Detect which cell encompasses the target text, then output its [X, Y] center coordinate. 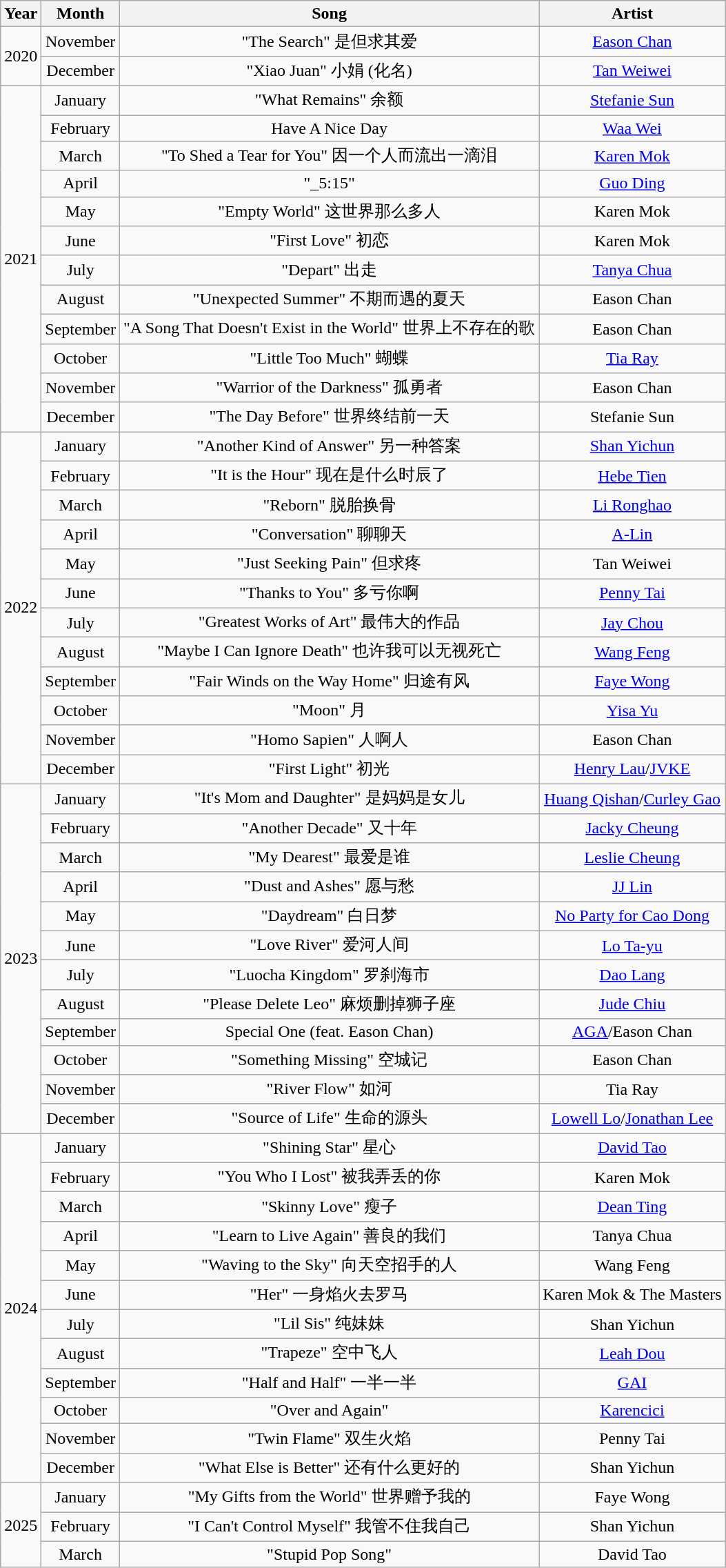
Guo Ding [633, 183]
"A Song That Doesn't Exist in the World" 世界上不存在的歌 [330, 328]
"Little Too Much" 蝴蝶 [330, 359]
"Homo Sapien" 人啊人 [330, 740]
"Greatest Works of Art" 最伟大的作品 [330, 622]
Karen Mok & The Masters [633, 1296]
"My Dearest" 最爱是谁 [330, 858]
2020 [21, 57]
"Maybe I Can Ignore Death" 也许我可以无视死亡 [330, 653]
"Her" 一身焰火去罗马 [330, 1296]
"Unexpected Summer" 不期而遇的夏天 [330, 299]
"It is the Hour" 现在是什么时辰了 [330, 476]
Waa Wei [633, 128]
"What Else is Better" 还有什么更好的 [330, 1468]
"Half and Half" 一半一半 [330, 1382]
"Depart" 出走 [330, 270]
"Luocha Kingdom" 罗刹海市 [330, 975]
"Stupid Pop Song" [330, 1554]
Dao Lang [633, 975]
"_5:15" [330, 183]
JJ Lin [633, 887]
"Over and Again" [330, 1411]
"Dust and Ashes" 愿与愁 [330, 887]
"Just Seeking Pain" 但求疼 [330, 564]
"Moon" 月 [330, 711]
"What Remains" 余额 [330, 101]
Leah Dou [633, 1353]
AGA/Eason Chan [633, 1032]
Jacky Cheung [633, 828]
"Skinny Love" 瘦子 [330, 1207]
"Fair Winds on the Way Home" 归途有风 [330, 682]
Artist [633, 14]
"To Shed a Tear for You" 因一个人而流出一滴泪 [330, 156]
Jude Chiu [633, 1004]
"Source of Life" 生命的源头 [330, 1119]
Lowell Lo/Jonathan Lee [633, 1119]
"You Who I Lost" 被我弄丢的你 [330, 1177]
"Reborn" 脱胎换骨 [330, 505]
"First Light" 初光 [330, 770]
"Another Decade" 又十年 [330, 828]
No Party for Cao Dong [633, 916]
"Something Missing" 空城记 [330, 1060]
"Please Delete Leo" 麻烦删掉狮子座 [330, 1004]
Hebe Tien [633, 476]
"Love River" 爱河人间 [330, 945]
"Conversation" 聊聊天 [330, 534]
Special One (feat. Eason Chan) [330, 1032]
"Waving to the Sky" 向天空招手的人 [330, 1265]
"Daydream" 白日梦 [330, 916]
Li Ronghao [633, 505]
"Learn to Live Again" 善良的我们 [330, 1236]
"Twin Flame" 双生火焰 [330, 1439]
2023 [21, 958]
"Xiao Juan" 小娟 (化名) [330, 70]
Year [21, 14]
"Thanks to You" 多亏你啊 [330, 593]
Huang Qishan/Curley Gao [633, 799]
Have A Nice Day [330, 128]
"The Search" 是但求其爱 [330, 41]
Leslie Cheung [633, 858]
"Trapeze" 空中飞人 [330, 1353]
"It's Mom and Daughter" 是妈妈是女儿 [330, 799]
"Warrior of the Darkness" 孤勇者 [330, 388]
Yisa Yu [633, 711]
Lo Ta-yu [633, 945]
"Shining Star" 星心 [330, 1148]
Dean Ting [633, 1207]
"My Gifts from the World" 世界赠予我的 [330, 1497]
"River Flow" 如河 [330, 1090]
"Another Kind of Answer" 另一种答案 [330, 447]
GAI [633, 1382]
Henry Lau/JVKE [633, 770]
2024 [21, 1308]
2025 [21, 1525]
Month [81, 14]
Song [330, 14]
"The Day Before" 世界终结前一天 [330, 417]
2021 [21, 259]
"I Can't Control Myself" 我管不住我自己 [330, 1527]
"First Love" 初恋 [330, 241]
Karencici [633, 1411]
A-Lin [633, 534]
Jay Chou [633, 622]
"Lil Sis" 纯妹妹 [330, 1324]
2022 [21, 608]
"Empty World" 这世界那么多人 [330, 211]
